Identify which cell holds the provided text, then report its [x, y] central coordinate. 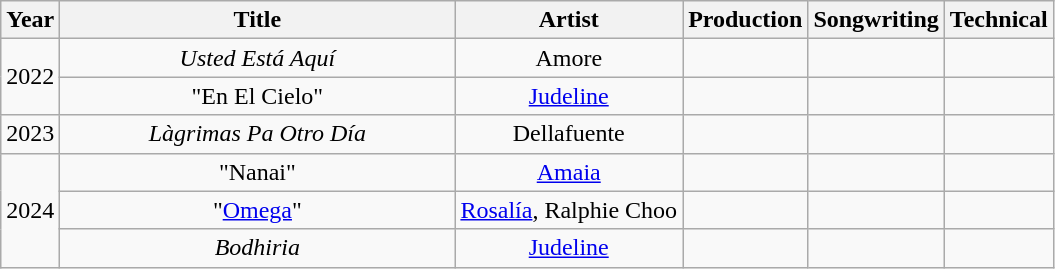
Title [258, 20]
Bodhiria [258, 248]
Làgrimas Pa Otro Día [258, 134]
"Nanai" [258, 172]
Dellafuente [569, 134]
"En El Cielo" [258, 96]
2022 [30, 77]
"Omega" [258, 210]
Technical [998, 20]
Rosalía, Ralphie Choo [569, 210]
2024 [30, 210]
Year [30, 20]
Amore [569, 58]
Songwriting [876, 20]
Production [746, 20]
Amaia [569, 172]
2023 [30, 134]
Usted Está Aquí [258, 58]
Artist [569, 20]
